Determine the [x, y] coordinate at the center of the cell enclosing the given text.  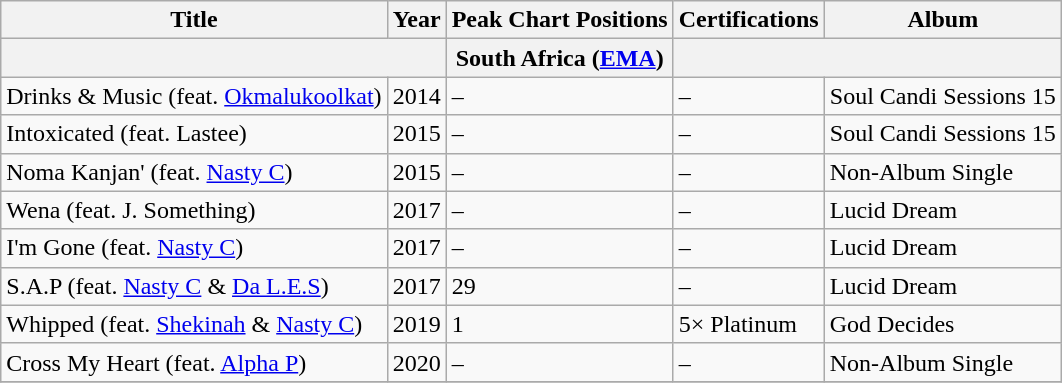
S.A.P (feat. Nasty C & Da L.E.S) [194, 286]
I'm Gone (feat. Nasty C) [194, 248]
Whipped (feat. Shekinah & Nasty C) [194, 324]
1 [560, 324]
Drinks & Music (feat. Okmalukoolkat) [194, 96]
Certifications [748, 20]
Noma Kanjan' (feat. Nasty C) [194, 172]
Intoxicated (feat. Lastee) [194, 134]
Year [416, 20]
2019 [416, 324]
29 [560, 286]
2014 [416, 96]
Peak Chart Positions [560, 20]
God Decides [942, 324]
Cross My Heart (feat. Alpha P) [194, 362]
2020 [416, 362]
Title [194, 20]
Album [942, 20]
5× Platinum [748, 324]
South Africa (EMA) [560, 58]
Wena (feat. J. Something) [194, 210]
